Scan for the cell matching the given text and deliver its [x, y] coordinate at center. 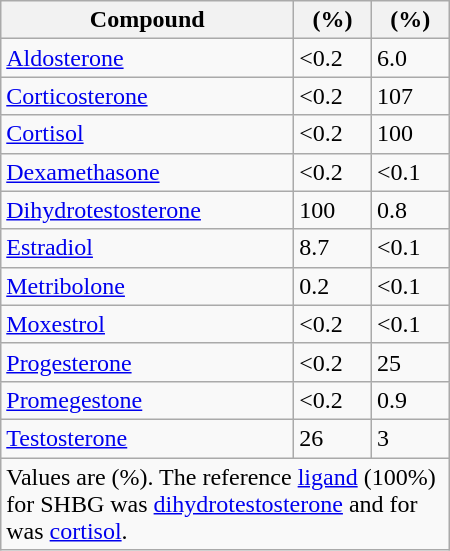
Estradiol [148, 248]
Corticosterone [148, 96]
Cortisol [148, 134]
8.7 [333, 248]
0.9 [410, 400]
Promegestone [148, 400]
3 [410, 438]
Dihydrotestosterone [148, 210]
25 [410, 362]
Moxestrol [148, 324]
0.2 [333, 286]
0.8 [410, 210]
6.0 [410, 58]
Aldosterone [148, 58]
Values are (%). The reference ligand (100%) for SHBG was dihydrotestosterone and for was cortisol. [225, 504]
Progesterone [148, 362]
Metribolone [148, 286]
Testosterone [148, 438]
Dexamethasone [148, 172]
26 [333, 438]
107 [410, 96]
Compound [148, 20]
